Detect which cell encompasses the target text, then output its (X, Y) center coordinate. 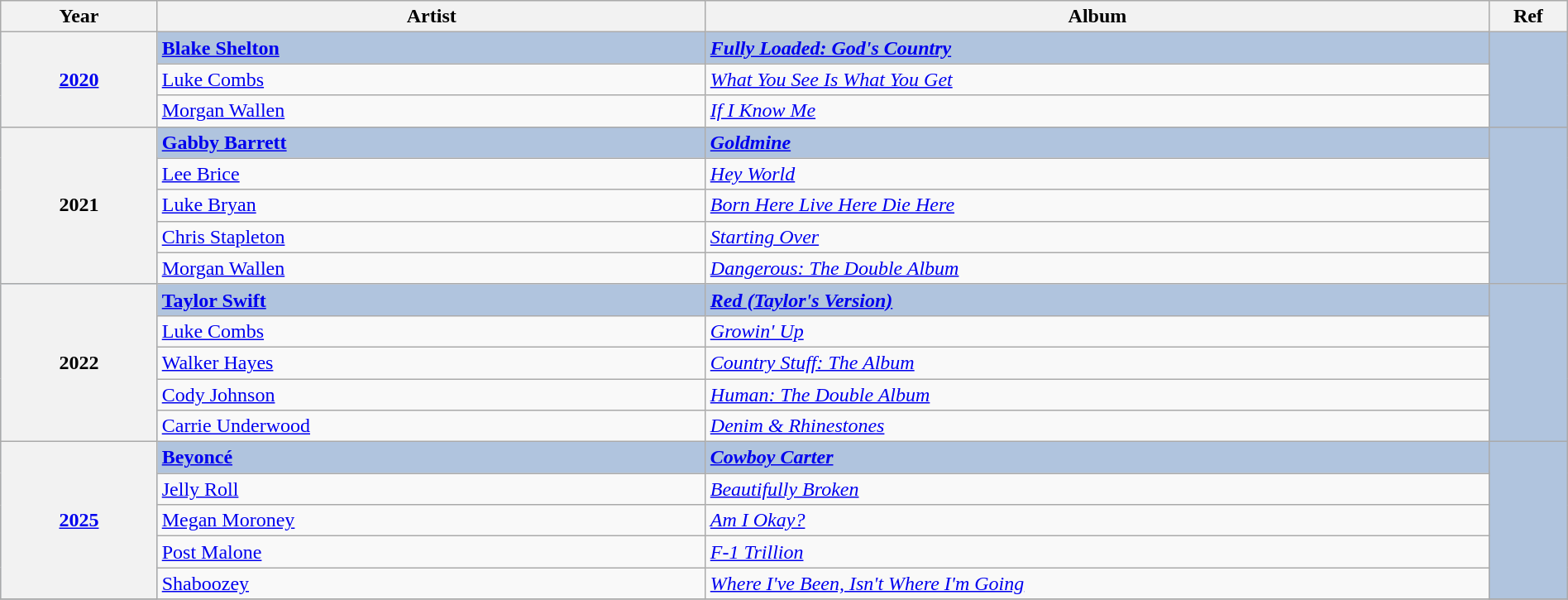
2025 (79, 521)
Beyoncé (432, 458)
Am I Okay? (1097, 521)
Red (Taylor's Version) (1097, 300)
2022 (79, 362)
Dangerous: The Double Album (1097, 268)
Artist (432, 17)
Lee Brice (432, 174)
Taylor Swift (432, 300)
Denim & Rhinestones (1097, 426)
Cody Johnson (432, 395)
Gabby Barrett (432, 142)
Fully Loaded: God's Country (1097, 48)
2021 (79, 205)
Born Here Live Here Die Here (1097, 205)
Human: The Double Album (1097, 395)
2020 (79, 79)
Where I've Been, Isn't Where I'm Going (1097, 583)
Megan Moroney (432, 521)
Goldmine (1097, 142)
Album (1097, 17)
What You See Is What You Get (1097, 79)
Country Stuff: The Album (1097, 362)
Post Malone (432, 552)
Beautifully Broken (1097, 489)
Ref (1528, 17)
Cowboy Carter (1097, 458)
Blake Shelton (432, 48)
Chris Stapleton (432, 237)
Year (79, 17)
Luke Bryan (432, 205)
Shaboozey (432, 583)
Hey World (1097, 174)
Starting Over (1097, 237)
F-1 Trillion (1097, 552)
Walker Hayes (432, 362)
Carrie Underwood (432, 426)
Jelly Roll (432, 489)
If I Know Me (1097, 111)
Growin' Up (1097, 331)
